Find where the given text appears and provide that cell's center as (x, y) coordinate. 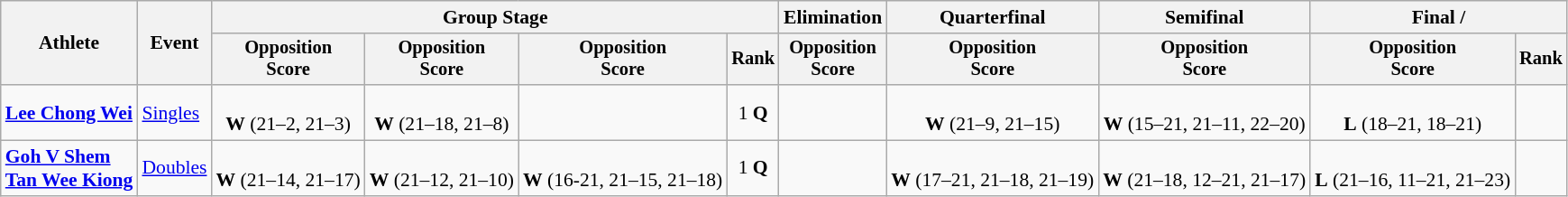
Goh V ShemTan Wee Kiong (69, 168)
W (15–21, 21–11, 22–20) (1205, 112)
L (21–16, 11–21, 21–23) (1412, 168)
W (21–14, 21–17) (289, 168)
Singles (174, 112)
W (21–18, 12–21, 21–17) (1205, 168)
Lee Chong Wei (69, 112)
Event (174, 43)
Quarterfinal (992, 17)
W (21–2, 21–3) (289, 112)
W (16-21, 21–15, 21–18) (622, 168)
Elimination (833, 17)
W (17–21, 21–18, 21–19) (992, 168)
W (21–18, 21–8) (442, 112)
W (21–9, 21–15) (992, 112)
Doubles (174, 168)
W (21–12, 21–10) (442, 168)
L (18–21, 18–21) (1412, 112)
Athlete (69, 43)
Group Stage (496, 17)
Semifinal (1205, 17)
Final / (1439, 17)
